Return the (X, Y) coordinate for the center point of the cell that contains the specified text.  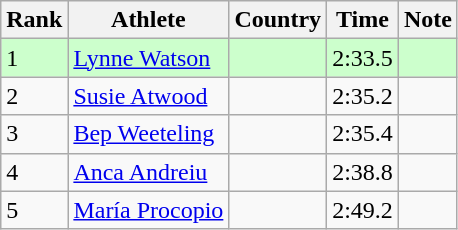
Anca Andreiu (148, 172)
2:49.2 (363, 210)
Susie Atwood (148, 96)
5 (34, 210)
4 (34, 172)
2 (34, 96)
3 (34, 134)
Rank (34, 20)
2:33.5 (363, 58)
2:35.2 (363, 96)
Note (428, 20)
Lynne Watson (148, 58)
2:38.8 (363, 172)
2:35.4 (363, 134)
Bep Weeteling (148, 134)
Time (363, 20)
María Procopio (148, 210)
1 (34, 58)
Athlete (148, 20)
Country (278, 20)
